Identify which cell holds the provided text, then report its [X, Y] central coordinate. 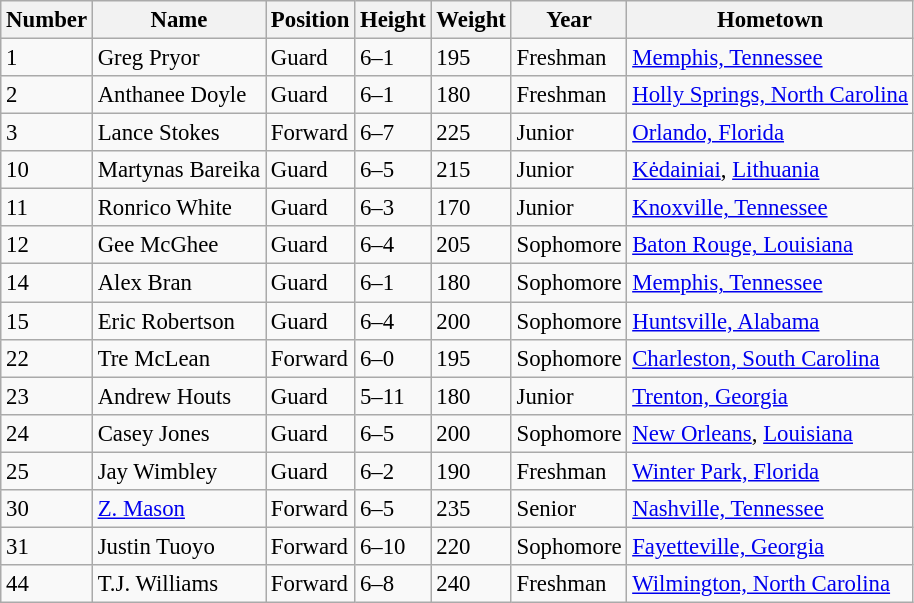
205 [471, 245]
New Orleans, Louisiana [770, 433]
12 [47, 245]
Knoxville, Tennessee [770, 208]
Justin Tuoyo [178, 546]
225 [471, 133]
Casey Jones [178, 433]
14 [47, 283]
Nashville, Tennessee [770, 509]
6–3 [393, 208]
5–11 [393, 396]
Hometown [770, 20]
170 [471, 208]
30 [47, 509]
25 [47, 471]
T.J. Williams [178, 584]
Ronrico White [178, 208]
235 [471, 509]
Year [569, 20]
Jay Wimbley [178, 471]
11 [47, 208]
Winter Park, Florida [770, 471]
Position [310, 20]
31 [47, 546]
Charleston, South Carolina [770, 358]
Height [393, 20]
Martynas Bareika [178, 170]
23 [47, 396]
Senior [569, 509]
6–7 [393, 133]
3 [47, 133]
2 [47, 95]
Anthanee Doyle [178, 95]
1 [47, 58]
Baton Rouge, Louisiana [770, 245]
Lance Stokes [178, 133]
Wilmington, North Carolina [770, 584]
Gee McGhee [178, 245]
Eric Robertson [178, 321]
190 [471, 471]
215 [471, 170]
Holly Springs, North Carolina [770, 95]
6–10 [393, 546]
24 [47, 433]
Kėdainiai, Lithuania [770, 170]
Orlando, Florida [770, 133]
Fayetteville, Georgia [770, 546]
Number [47, 20]
Alex Bran [178, 283]
Andrew Houts [178, 396]
Z. Mason [178, 509]
10 [47, 170]
220 [471, 546]
6–0 [393, 358]
Name [178, 20]
Huntsville, Alabama [770, 321]
Greg Pryor [178, 58]
44 [47, 584]
Tre McLean [178, 358]
Weight [471, 20]
15 [47, 321]
6–8 [393, 584]
6–2 [393, 471]
240 [471, 584]
22 [47, 358]
Trenton, Georgia [770, 396]
